Extract the [x, y] coordinate from the center of the cell holding the provided text.  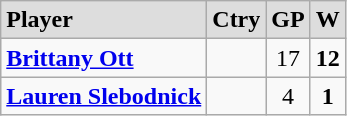
Player [104, 20]
Lauren Slebodnick [104, 96]
Brittany Ott [104, 58]
17 [288, 58]
12 [328, 58]
1 [328, 96]
W [328, 20]
Ctry [236, 20]
GP [288, 20]
4 [288, 96]
